Pinpoint the cell where the given text exists, returning its [x, y] midpoint coordinate. 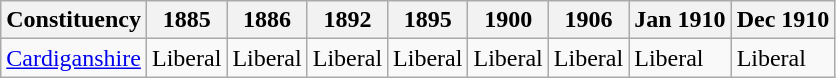
1892 [347, 20]
Jan 1910 [680, 20]
1885 [186, 20]
1900 [508, 20]
Cardiganshire [74, 58]
Dec 1910 [783, 20]
Constituency [74, 20]
1895 [428, 20]
1906 [588, 20]
1886 [267, 20]
